Return the [X, Y] coordinate for the center point of the cell that contains the specified text.  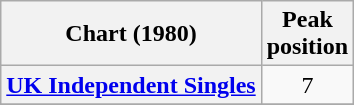
7 [307, 85]
UK Independent Singles [131, 85]
Peakposition [307, 34]
Chart (1980) [131, 34]
